Return the [x, y] coordinate for the center point of the cell that contains the specified text.  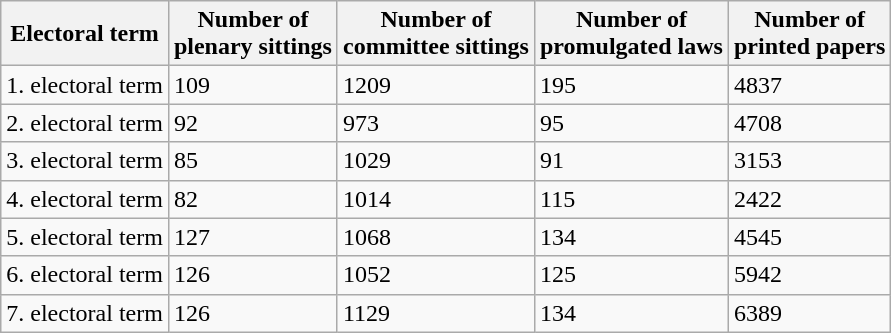
95 [631, 123]
125 [631, 275]
1014 [436, 199]
85 [252, 161]
4. electoral term [85, 199]
1129 [436, 313]
4708 [809, 123]
Number ofcommittee sittings [436, 34]
5942 [809, 275]
127 [252, 237]
82 [252, 199]
Number ofpromulgated laws [631, 34]
2. electoral term [85, 123]
3153 [809, 161]
7. electoral term [85, 313]
6. electoral term [85, 275]
1. electoral term [85, 85]
195 [631, 85]
Electoral term [85, 34]
Number ofplenary sittings [252, 34]
115 [631, 199]
Number ofprinted papers [809, 34]
1209 [436, 85]
2422 [809, 199]
6389 [809, 313]
973 [436, 123]
109 [252, 85]
4837 [809, 85]
5. electoral term [85, 237]
1029 [436, 161]
91 [631, 161]
1068 [436, 237]
4545 [809, 237]
1052 [436, 275]
3. electoral term [85, 161]
92 [252, 123]
